Locate the cell with the specified text and output its [x, y] center coordinate. 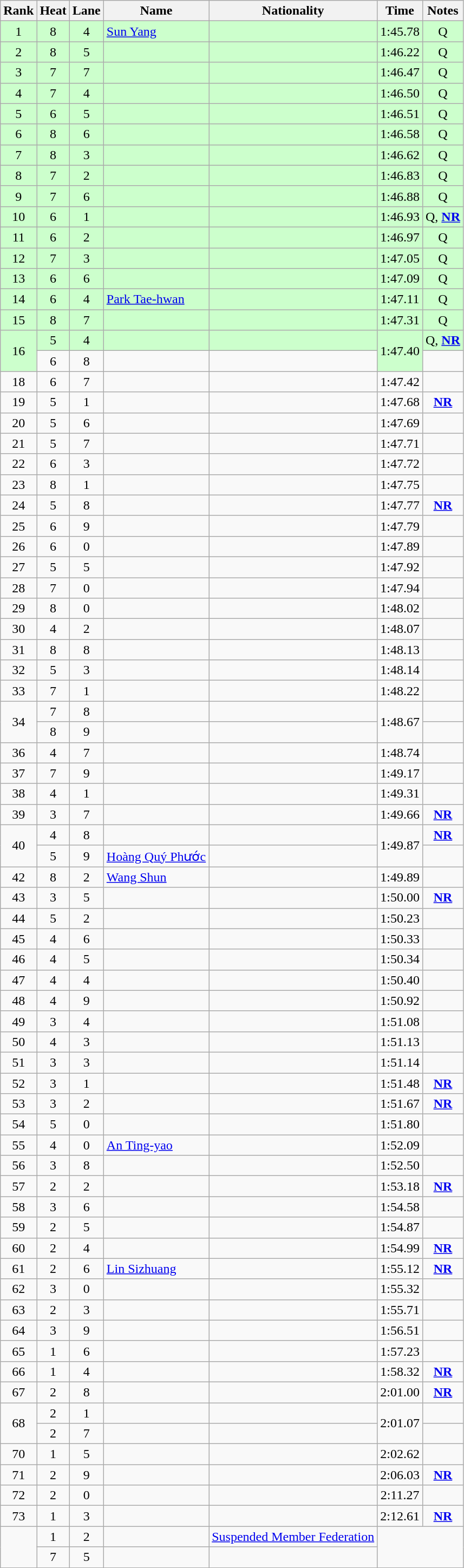
1:46.51 [400, 114]
1:48.74 [400, 753]
Notes [443, 11]
26 [18, 546]
1:47.94 [400, 587]
23 [18, 485]
51 [18, 1062]
50 [18, 1042]
1:47.11 [400, 299]
1:51.08 [400, 1021]
2:12.61 [400, 1516]
1:51.80 [400, 1125]
1:46.83 [400, 175]
1:49.66 [400, 814]
57 [18, 1186]
1:55.12 [400, 1269]
25 [18, 526]
Nationality [293, 11]
52 [18, 1083]
Suspended Member Federation [293, 1537]
68 [18, 1423]
Heat [53, 11]
1:54.58 [400, 1207]
48 [18, 1001]
1:53.18 [400, 1186]
32 [18, 670]
1:50.33 [400, 939]
65 [18, 1351]
63 [18, 1310]
1:47.09 [400, 279]
15 [18, 320]
Rank [18, 11]
2:01.00 [400, 1392]
13 [18, 279]
11 [18, 237]
47 [18, 980]
1:47.92 [400, 567]
54 [18, 1125]
1:47.05 [400, 258]
1:49.31 [400, 794]
1:46.47 [400, 73]
1:54.99 [400, 1248]
44 [18, 918]
39 [18, 814]
1:55.32 [400, 1289]
Hoàng Quý Phước [156, 856]
1:52.50 [400, 1166]
1:49.87 [400, 846]
1:47.40 [400, 351]
1:54.87 [400, 1227]
1:57.23 [400, 1351]
72 [18, 1495]
1:47.75 [400, 485]
1:48.22 [400, 691]
37 [18, 773]
1:58.32 [400, 1371]
1:56.51 [400, 1330]
53 [18, 1104]
1:48.67 [400, 722]
40 [18, 846]
49 [18, 1021]
1:47.31 [400, 320]
73 [18, 1516]
36 [18, 753]
1:48.07 [400, 629]
Time [400, 11]
1:47.42 [400, 382]
60 [18, 1248]
19 [18, 402]
59 [18, 1227]
1:46.22 [400, 52]
1:46.62 [400, 155]
70 [18, 1454]
Lane [87, 11]
1:46.88 [400, 196]
1:46.97 [400, 237]
61 [18, 1269]
56 [18, 1166]
64 [18, 1330]
46 [18, 959]
14 [18, 299]
1:51.48 [400, 1083]
27 [18, 567]
1:51.67 [400, 1104]
1:47.68 [400, 402]
An Ting-yao [156, 1145]
1:47.77 [400, 505]
24 [18, 505]
Sun Yang [156, 31]
1:46.93 [400, 217]
1:50.23 [400, 918]
66 [18, 1371]
2:06.03 [400, 1475]
1:52.09 [400, 1145]
1:47.89 [400, 546]
1:50.92 [400, 1001]
43 [18, 898]
1:45.78 [400, 31]
Lin Sizhuang [156, 1269]
45 [18, 939]
1:47.72 [400, 464]
58 [18, 1207]
1:51.14 [400, 1062]
67 [18, 1392]
1:50.00 [400, 898]
1:46.50 [400, 93]
42 [18, 877]
12 [18, 258]
1:50.34 [400, 959]
16 [18, 351]
1:50.40 [400, 980]
1:48.13 [400, 650]
1:48.14 [400, 670]
62 [18, 1289]
28 [18, 587]
Wang Shun [156, 877]
1:46.58 [400, 134]
1:48.02 [400, 609]
38 [18, 794]
29 [18, 609]
71 [18, 1475]
1:51.13 [400, 1042]
21 [18, 443]
10 [18, 217]
55 [18, 1145]
2:02.62 [400, 1454]
1:47.69 [400, 423]
1:47.71 [400, 443]
2:01.07 [400, 1423]
30 [18, 629]
1:55.71 [400, 1310]
34 [18, 722]
1:47.79 [400, 526]
31 [18, 650]
Name [156, 11]
1:49.17 [400, 773]
1:49.89 [400, 877]
33 [18, 691]
Park Tae-hwan [156, 299]
20 [18, 423]
18 [18, 382]
2:11.27 [400, 1495]
22 [18, 464]
